Pinpoint the cell where the given text exists, returning its [x, y] midpoint coordinate. 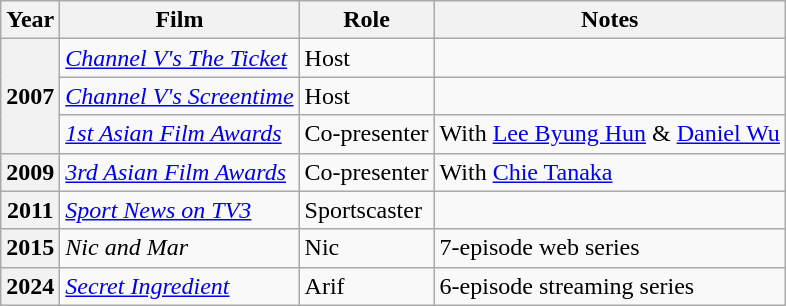
Year [30, 20]
7-episode web series [610, 248]
Nic and Mar [180, 248]
Film [180, 20]
2011 [30, 210]
Notes [610, 20]
2015 [30, 248]
Arif [366, 286]
Channel V's Screentime [180, 96]
Sportscaster [366, 210]
1st Asian Film Awards [180, 134]
Nic [366, 248]
2009 [30, 172]
Sport News on TV3 [180, 210]
With Chie Tanaka [610, 172]
Secret Ingredient [180, 286]
2007 [30, 96]
3rd Asian Film Awards [180, 172]
2024 [30, 286]
Role [366, 20]
6-episode streaming series [610, 286]
With Lee Byung Hun & Daniel Wu [610, 134]
Channel V's The Ticket [180, 58]
